Find where the given text appears and provide that cell's center as [x, y] coordinate. 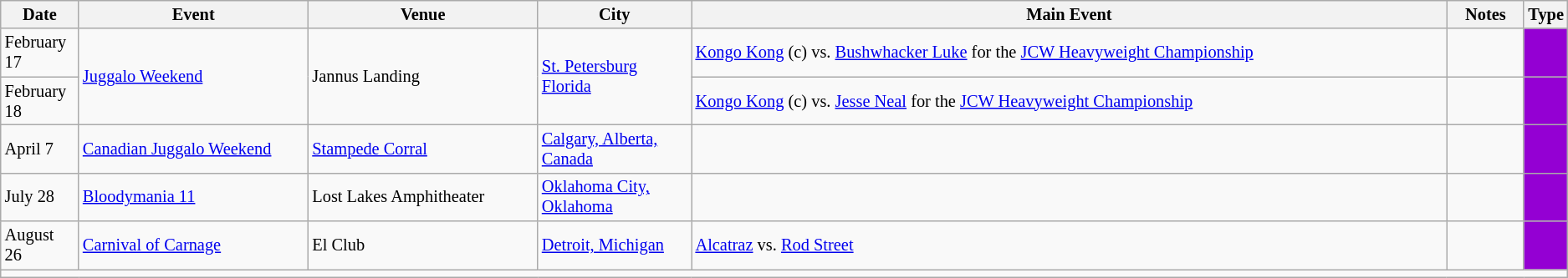
Calgary, Alberta, Canada [615, 149]
Alcatraz vs. Rod Street [1070, 245]
Oklahoma City, Oklahoma [615, 197]
Lost Lakes Amphitheater [423, 197]
City [615, 14]
Kongo Kong (c) vs. Bushwhacker Luke for the JCW Heavyweight Championship [1070, 53]
St. Petersburg Florida [615, 77]
Venue [423, 14]
Type [1545, 14]
Kongo Kong (c) vs. Jesse Neal for the JCW Heavyweight Championship [1070, 101]
February 18 [40, 101]
Carnival of Carnage [193, 245]
Jannus Landing [423, 77]
Detroit, Michigan [615, 245]
February 17 [40, 53]
August 26 [40, 245]
Notes [1485, 14]
July 28 [40, 197]
Bloodymania 11 [193, 197]
El Club [423, 245]
Main Event [1070, 14]
Date [40, 14]
Juggalo Weekend [193, 77]
Stampede Corral [423, 149]
April 7 [40, 149]
Event [193, 14]
Canadian Juggalo Weekend [193, 149]
